Find where the given text appears and provide that cell's center as [X, Y] coordinate. 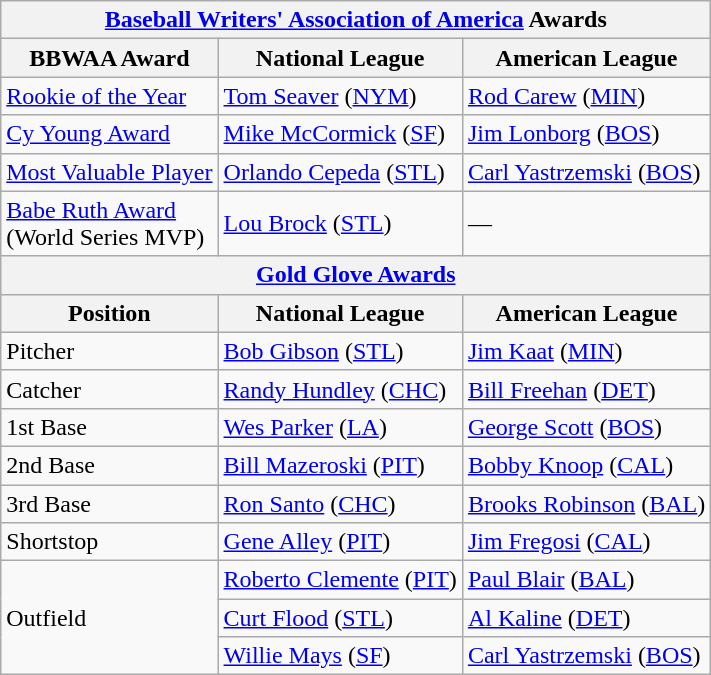
Jim Kaat (MIN) [586, 351]
Bob Gibson (STL) [340, 351]
Willie Mays (SF) [340, 656]
Shortstop [110, 542]
George Scott (BOS) [586, 427]
Al Kaline (DET) [586, 618]
— [586, 224]
Lou Brock (STL) [340, 224]
Rod Carew (MIN) [586, 96]
Cy Young Award [110, 134]
Curt Flood (STL) [340, 618]
Rookie of the Year [110, 96]
3rd Base [110, 503]
Roberto Clemente (PIT) [340, 580]
Pitcher [110, 351]
Most Valuable Player [110, 172]
Jim Fregosi (CAL) [586, 542]
Bill Freehan (DET) [586, 389]
Babe Ruth Award(World Series MVP) [110, 224]
BBWAA Award [110, 58]
Gold Glove Awards [356, 275]
1st Base [110, 427]
Outfield [110, 618]
Orlando Cepeda (STL) [340, 172]
Brooks Robinson (BAL) [586, 503]
Position [110, 313]
Paul Blair (BAL) [586, 580]
Gene Alley (PIT) [340, 542]
Jim Lonborg (BOS) [586, 134]
Tom Seaver (NYM) [340, 96]
Bobby Knoop (CAL) [586, 465]
Ron Santo (CHC) [340, 503]
2nd Base [110, 465]
Randy Hundley (CHC) [340, 389]
Wes Parker (LA) [340, 427]
Mike McCormick (SF) [340, 134]
Catcher [110, 389]
Baseball Writers' Association of America Awards [356, 20]
Bill Mazeroski (PIT) [340, 465]
